Locate the cell with the specified text and output its [X, Y] center coordinate. 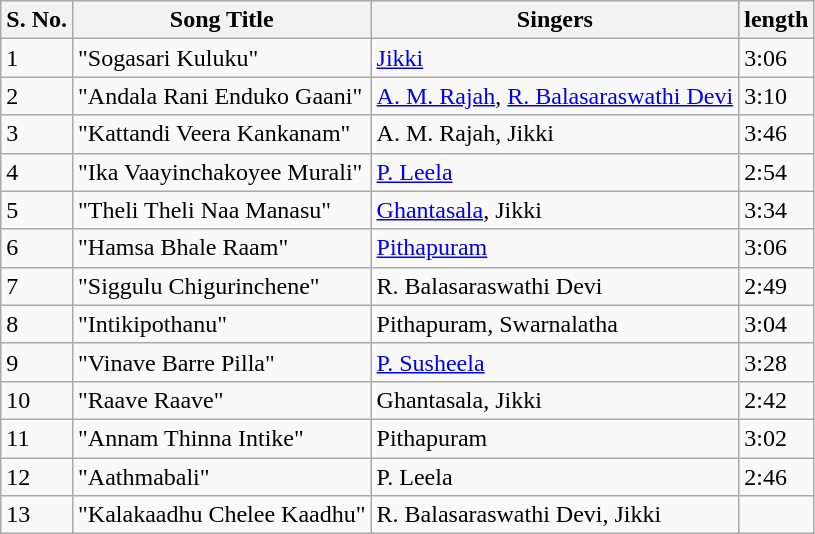
13 [37, 515]
"Andala Rani Enduko Gaani" [222, 96]
2:42 [776, 400]
"Ika Vaayinchakoyee Murali" [222, 172]
3:34 [776, 210]
1 [37, 58]
A. M. Rajah, Jikki [555, 134]
3 [37, 134]
6 [37, 248]
3:10 [776, 96]
"Annam Thinna Intike" [222, 438]
11 [37, 438]
9 [37, 362]
"Kattandi Veera Kankanam" [222, 134]
8 [37, 324]
length [776, 20]
"Vinave Barre Pilla" [222, 362]
Jikki [555, 58]
4 [37, 172]
"Intikipothanu" [222, 324]
"Raave Raave" [222, 400]
2:54 [776, 172]
"Sogasari Kuluku" [222, 58]
2:46 [776, 477]
3:28 [776, 362]
3:46 [776, 134]
7 [37, 286]
3:02 [776, 438]
3:04 [776, 324]
5 [37, 210]
"Theli Theli Naa Manasu" [222, 210]
R. Balasaraswathi Devi [555, 286]
"Kalakaadhu Chelee Kaadhu" [222, 515]
2:49 [776, 286]
Pithapuram, Swarnalatha [555, 324]
10 [37, 400]
P. Susheela [555, 362]
2 [37, 96]
"Siggulu Chigurinchene" [222, 286]
A. M. Rajah, R. Balasaraswathi Devi [555, 96]
Song Title [222, 20]
"Aathmabali" [222, 477]
R. Balasaraswathi Devi, Jikki [555, 515]
S. No. [37, 20]
Singers [555, 20]
12 [37, 477]
"Hamsa Bhale Raam" [222, 248]
